Return the [x, y] coordinate for the center point of the cell that contains the specified text.  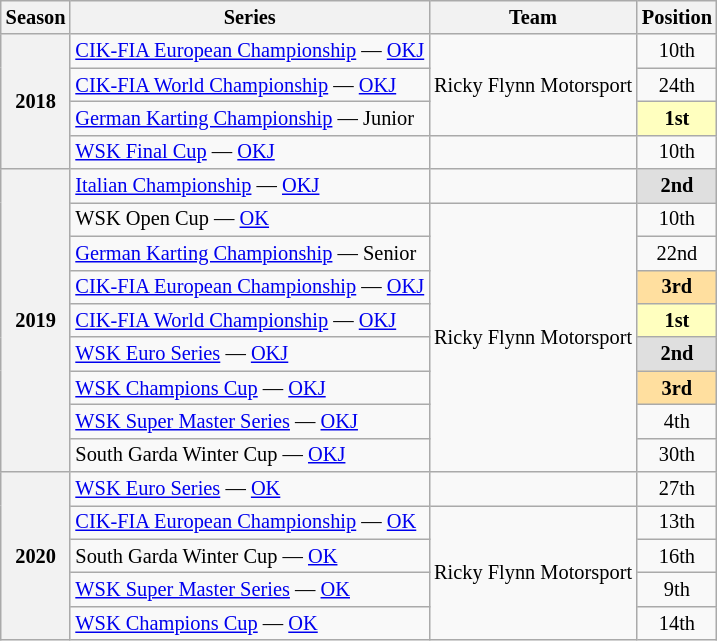
WSK Champions Cup — OKJ [250, 388]
24th [677, 85]
WSK Euro Series — OK [250, 489]
Series [250, 17]
WSK Champions Cup — OK [250, 623]
27th [677, 489]
South Garda Winter Cup — OK [250, 556]
16th [677, 556]
14th [677, 623]
2019 [36, 320]
22nd [677, 253]
CIK-FIA European Championship — OK [250, 522]
Team [533, 17]
9th [677, 589]
South Garda Winter Cup — OKJ [250, 455]
13th [677, 522]
WSK Super Master Series — OK [250, 589]
2020 [36, 556]
Position [677, 17]
Season [36, 17]
WSK Super Master Series — OKJ [250, 421]
30th [677, 455]
German Karting Championship — Junior [250, 118]
4th [677, 421]
WSK Euro Series — OKJ [250, 354]
Italian Championship — OKJ [250, 186]
WSK Final Cup — OKJ [250, 152]
2018 [36, 102]
WSK Open Cup — OK [250, 219]
German Karting Championship — Senior [250, 253]
